Capture the cell that displays the provided text and extract its (X, Y) central coordinate. 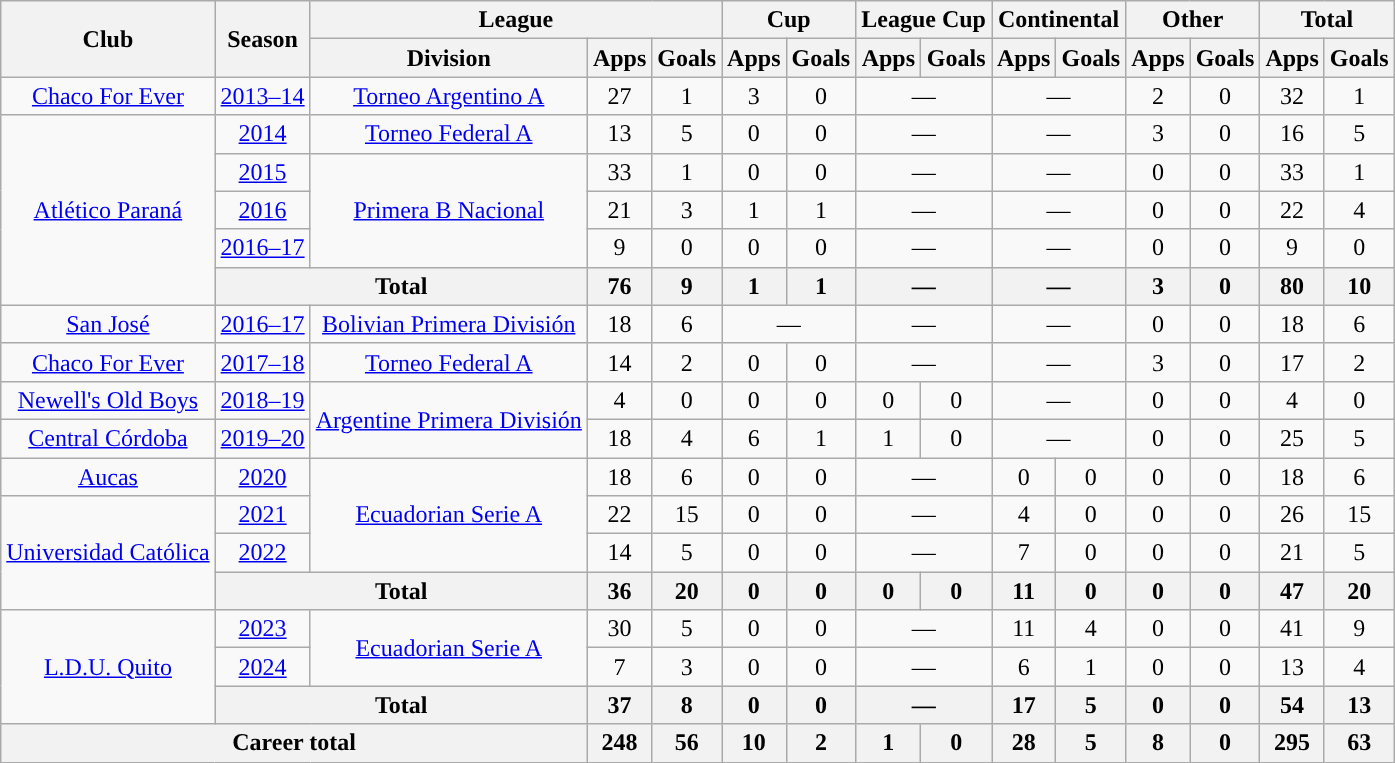
San José (108, 324)
16 (1292, 134)
Newell's Old Boys (108, 400)
2017–18 (262, 362)
26 (1292, 515)
Primera B Nacional (448, 210)
Continental (1059, 20)
295 (1292, 743)
27 (619, 96)
36 (619, 591)
League (516, 20)
Universidad Católica (108, 553)
Season (262, 39)
2013–14 (262, 96)
30 (619, 629)
37 (619, 705)
Aucas (108, 477)
Central Córdoba (108, 438)
2024 (262, 667)
56 (687, 743)
League Cup (924, 20)
Cup (789, 20)
2019–20 (262, 438)
25 (1292, 438)
Atlético Paraná (108, 210)
47 (1292, 591)
76 (619, 286)
Torneo Argentino A (448, 96)
Bolivian Primera División (448, 324)
2014 (262, 134)
2015 (262, 172)
41 (1292, 629)
Other (1193, 20)
80 (1292, 286)
2018–19 (262, 400)
Division (448, 58)
63 (1359, 743)
L.D.U. Quito (108, 667)
2021 (262, 515)
2020 (262, 477)
Club (108, 39)
2016 (262, 210)
2023 (262, 629)
Argentine Primera División (448, 419)
Career total (294, 743)
32 (1292, 96)
2022 (262, 553)
28 (1024, 743)
54 (1292, 705)
248 (619, 743)
